Return the (x, y) coordinate for the center point of the cell that contains the specified text.  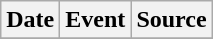
Source (172, 20)
Event (96, 20)
Date (30, 20)
